Locate the cell with the specified text and output its [X, Y] center coordinate. 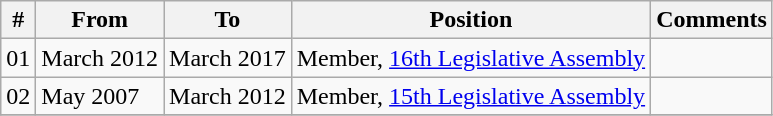
# [18, 20]
02 [18, 96]
May 2007 [100, 96]
Position [470, 20]
March 2017 [228, 58]
Comments [712, 20]
01 [18, 58]
From [100, 20]
Member, 15th Legislative Assembly [470, 96]
To [228, 20]
Member, 16th Legislative Assembly [470, 58]
